Scan for the cell matching the given text and deliver its (x, y) coordinate at center. 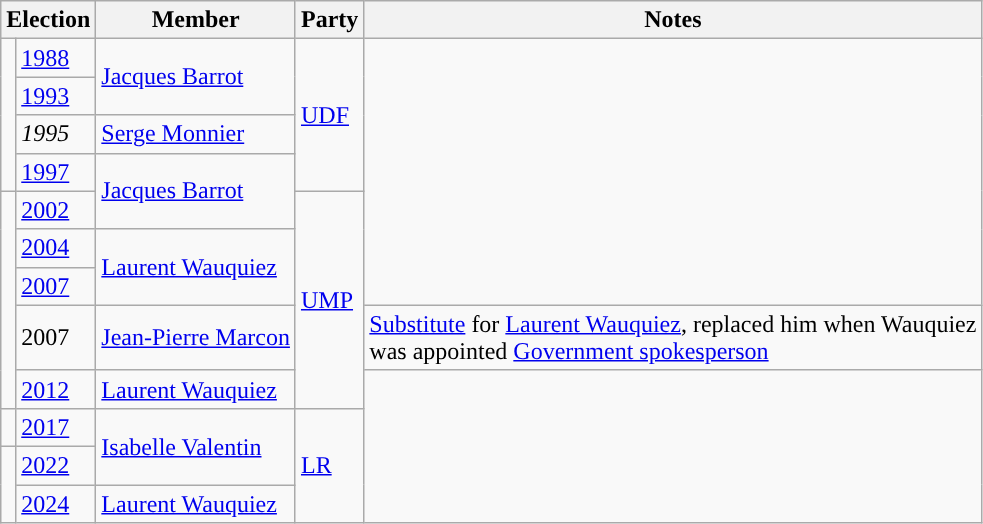
2004 (56, 248)
2024 (56, 503)
1995 (56, 134)
Jean-Pierre Marcon (196, 338)
Member (196, 20)
1993 (56, 96)
2017 (56, 427)
Serge Monnier (196, 134)
Isabelle Valentin (196, 446)
Party (329, 20)
UMP (329, 300)
Election (48, 20)
Substitute for Laurent Wauquiez, replaced him when Wauquiezwas appointed Government spokesperson (673, 338)
2012 (56, 389)
1997 (56, 172)
UDF (329, 115)
LR (329, 465)
2002 (56, 210)
1988 (56, 58)
Notes (673, 20)
2022 (56, 465)
